Detect which cell encompasses the target text, then output its (X, Y) center coordinate. 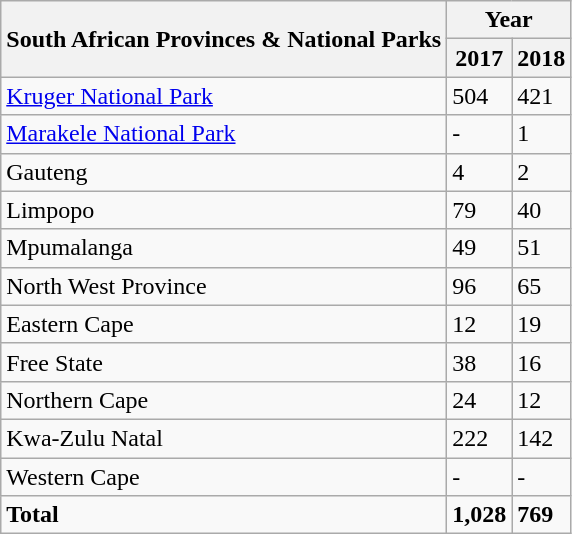
19 (542, 324)
Total (224, 515)
Mpumalanga (224, 248)
Northern Cape (224, 400)
65 (542, 286)
16 (542, 362)
Kruger National Park (224, 96)
Year (509, 20)
4 (480, 172)
769 (542, 515)
2 (542, 172)
79 (480, 210)
40 (542, 210)
Gauteng (224, 172)
Western Cape (224, 477)
Kwa-Zulu Natal (224, 438)
504 (480, 96)
51 (542, 248)
1,028 (480, 515)
1 (542, 134)
South African Provinces & National Parks (224, 39)
2017 (480, 58)
24 (480, 400)
142 (542, 438)
Limpopo (224, 210)
222 (480, 438)
North West Province (224, 286)
2018 (542, 58)
49 (480, 248)
Eastern Cape (224, 324)
38 (480, 362)
Marakele National Park (224, 134)
96 (480, 286)
421 (542, 96)
Free State (224, 362)
